Determine the (x, y) coordinate at the center of the cell enclosing the given text.  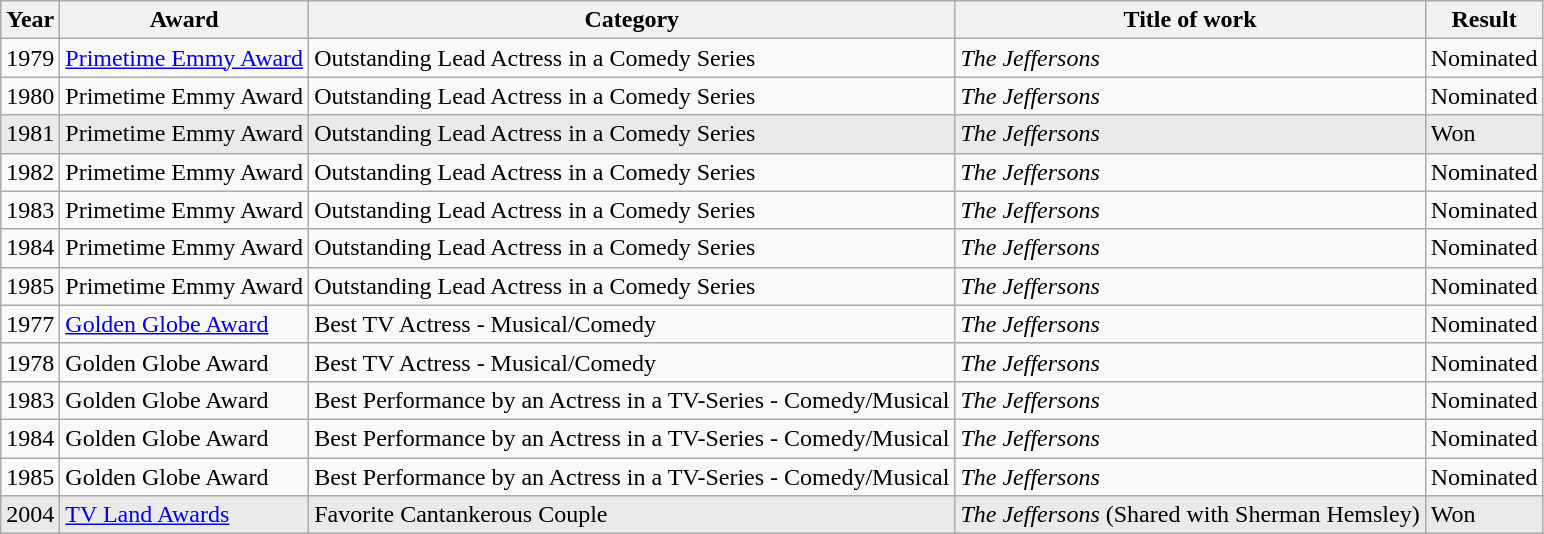
1977 (30, 324)
2004 (30, 515)
Title of work (1190, 20)
Category (632, 20)
1980 (30, 96)
Favorite Cantankerous Couple (632, 515)
1978 (30, 362)
1981 (30, 134)
The Jeffersons (Shared with Sherman Hemsley) (1190, 515)
Year (30, 20)
Result (1484, 20)
TV Land Awards (184, 515)
1979 (30, 58)
1982 (30, 172)
Award (184, 20)
